For the text-containing cell, return its midpoint in (x, y) coordinate format. 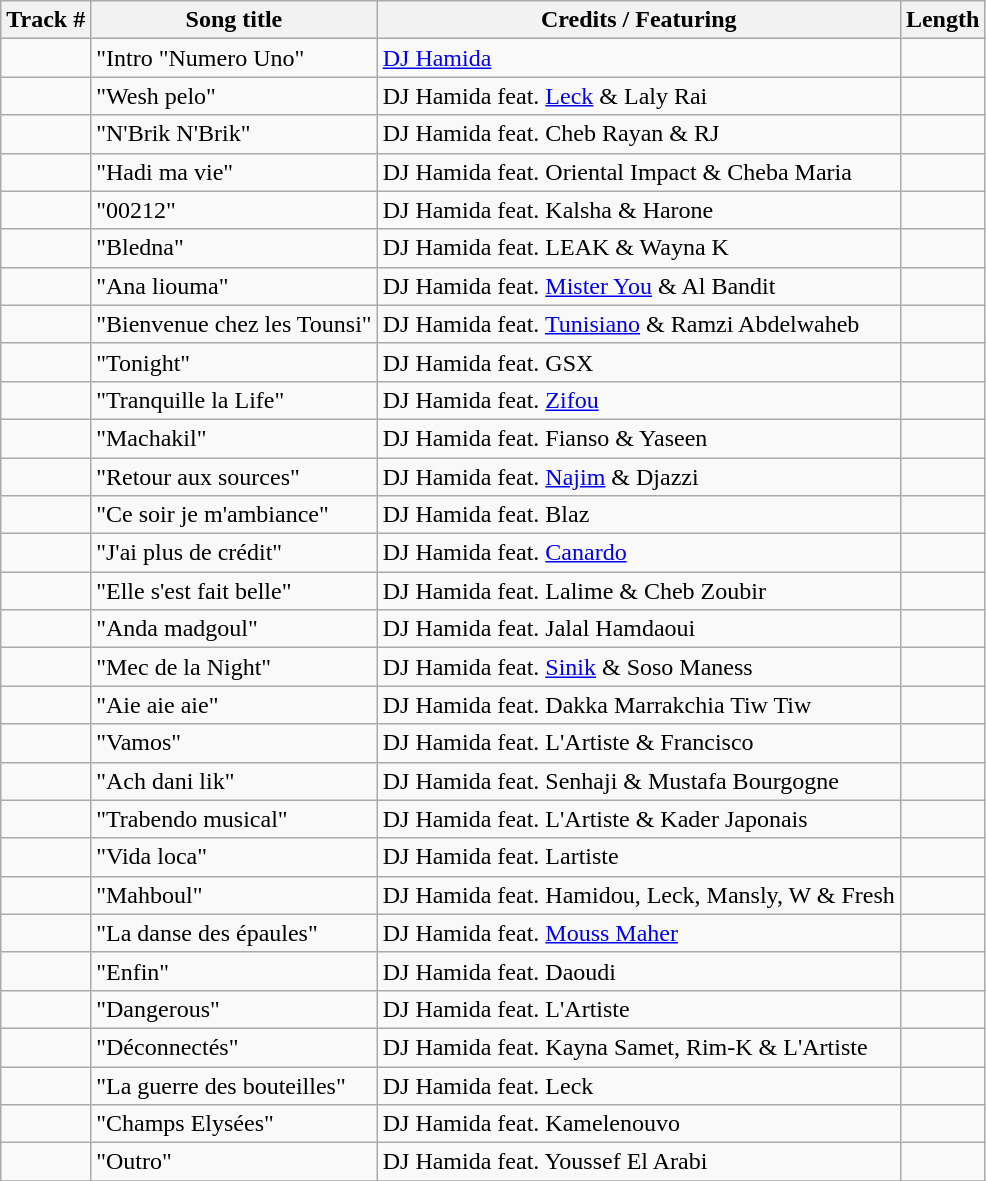
DJ Hamida feat. Blaz (638, 515)
DJ Hamida feat. Cheb Rayan & RJ (638, 134)
DJ Hamida feat. GSX (638, 362)
DJ Hamida feat. Kayna Samet, Rim-K & L'Artiste (638, 1047)
"Hadi ma vie" (234, 172)
"Ce soir je m'ambiance" (234, 515)
"Tranquille la Life" (234, 400)
DJ Hamida feat. Sinik & Soso Maness (638, 667)
DJ Hamida feat. Kalsha & Harone (638, 210)
Song title (234, 20)
DJ Hamida feat. Lalime & Cheb Zoubir (638, 591)
DJ Hamida feat. Mouss Maher (638, 933)
"Bledna" (234, 248)
"Dangerous" (234, 1009)
DJ Hamida feat. Leck & Laly Rai (638, 96)
DJ Hamida feat. L'Artiste & Kader Japonais (638, 819)
"Wesh pelo" (234, 96)
DJ Hamida feat. Lartiste (638, 857)
"Déconnectés" (234, 1047)
"00212" (234, 210)
"La guerre des bouteilles" (234, 1085)
"Vida loca" (234, 857)
DJ Hamida feat. Najim & Djazzi (638, 477)
DJ Hamida feat. Oriental Impact & Cheba Maria (638, 172)
"Retour aux sources" (234, 477)
DJ Hamida feat. LEAK & Wayna K (638, 248)
DJ Hamida feat. Jalal Hamdaoui (638, 629)
DJ Hamida feat. Senhaji & Mustafa Bourgogne (638, 781)
DJ Hamida feat. Zifou (638, 400)
DJ Hamida feat. Kamelenouvo (638, 1124)
"Bienvenue chez les Tounsi" (234, 324)
"Vamos" (234, 743)
"Ach dani lik" (234, 781)
"N'Brik N'Brik" (234, 134)
DJ Hamida feat. Tunisiano & Ramzi Abdelwaheb (638, 324)
DJ Hamida feat. Hamidou, Leck, Mansly, W & Fresh (638, 895)
"Aie aie aie" (234, 705)
"J'ai plus de crédit" (234, 553)
"Enfin" (234, 971)
"Champs Elysées" (234, 1124)
DJ Hamida feat. Dakka Marrakchia Tiw Tiw (638, 705)
"Outro" (234, 1162)
"Intro "Numero Uno" (234, 58)
Track # (46, 20)
DJ Hamida feat. L'Artiste & Francisco (638, 743)
Length (942, 20)
Credits / Featuring (638, 20)
"Ana liouma" (234, 286)
"Mec de la Night" (234, 667)
"Tonight" (234, 362)
"Anda madgoul" (234, 629)
"La danse des épaules" (234, 933)
"Elle s'est fait belle" (234, 591)
DJ Hamida feat. Youssef El Arabi (638, 1162)
DJ Hamida (638, 58)
DJ Hamida feat. L'Artiste (638, 1009)
DJ Hamida feat. Fianso & Yaseen (638, 438)
"Trabendo musical" (234, 819)
"Machakil" (234, 438)
DJ Hamida feat. Mister You & Al Bandit (638, 286)
DJ Hamida feat. Leck (638, 1085)
DJ Hamida feat. Canardo (638, 553)
DJ Hamida feat. Daoudi (638, 971)
"Mahboul" (234, 895)
